Extract the (x, y) coordinate from the center of the cell holding the provided text.  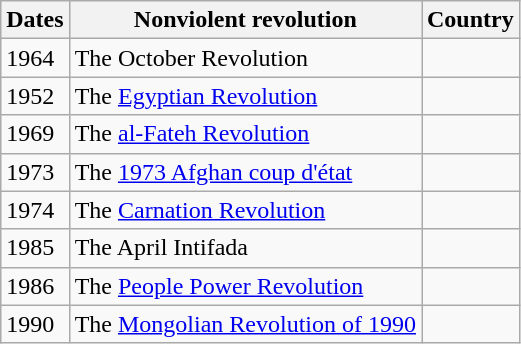
Country (471, 20)
The October Revolution (245, 58)
1990 (35, 324)
The 1973 Afghan coup d'état (245, 172)
The April Intifada (245, 248)
Dates (35, 20)
1974 (35, 210)
1973 (35, 172)
1952 (35, 96)
The Mongolian Revolution of 1990 (245, 324)
1986 (35, 286)
The People Power Revolution (245, 286)
The al-Fateh Revolution (245, 134)
1969 (35, 134)
1985 (35, 248)
The Carnation Revolution (245, 210)
1964 (35, 58)
Nonviolent revolution (245, 20)
The Egyptian Revolution (245, 96)
